Detect which cell encompasses the target text, then output its [X, Y] center coordinate. 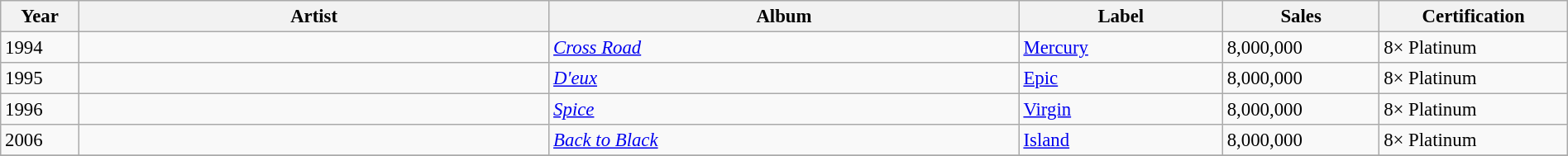
Virgin [1121, 110]
Mercury [1121, 48]
1995 [40, 78]
Spice [784, 110]
Back to Black [784, 140]
1994 [40, 48]
Album [784, 17]
Artist [313, 17]
Certification [1474, 17]
Island [1121, 140]
Sales [1300, 17]
Epic [1121, 78]
D'eux [784, 78]
Label [1121, 17]
2006 [40, 140]
Cross Road [784, 48]
1996 [40, 110]
Year [40, 17]
